Find where the given text appears and provide that cell's center as [X, Y] coordinate. 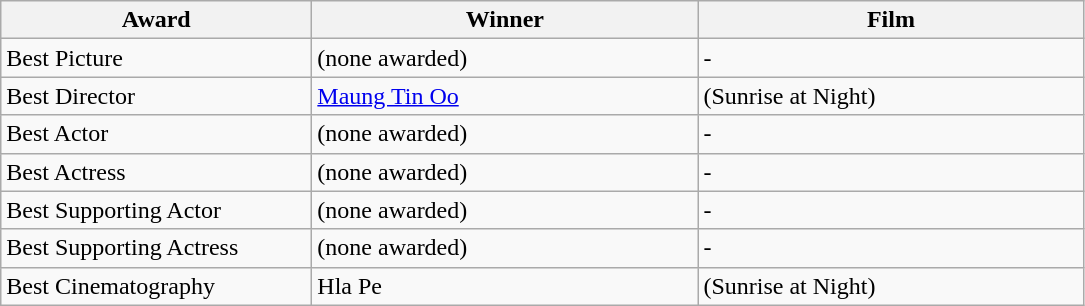
Best Actor [156, 134]
Film [891, 20]
Hla Pe [505, 286]
Best Actress [156, 172]
Best Director [156, 96]
Winner [505, 20]
Maung Tin Oo [505, 96]
Best Supporting Actress [156, 248]
Award [156, 20]
Best Cinematography [156, 286]
Best Supporting Actor [156, 210]
Best Picture [156, 58]
